Provide the [X, Y] coordinate of the cell's center where the given text is located.  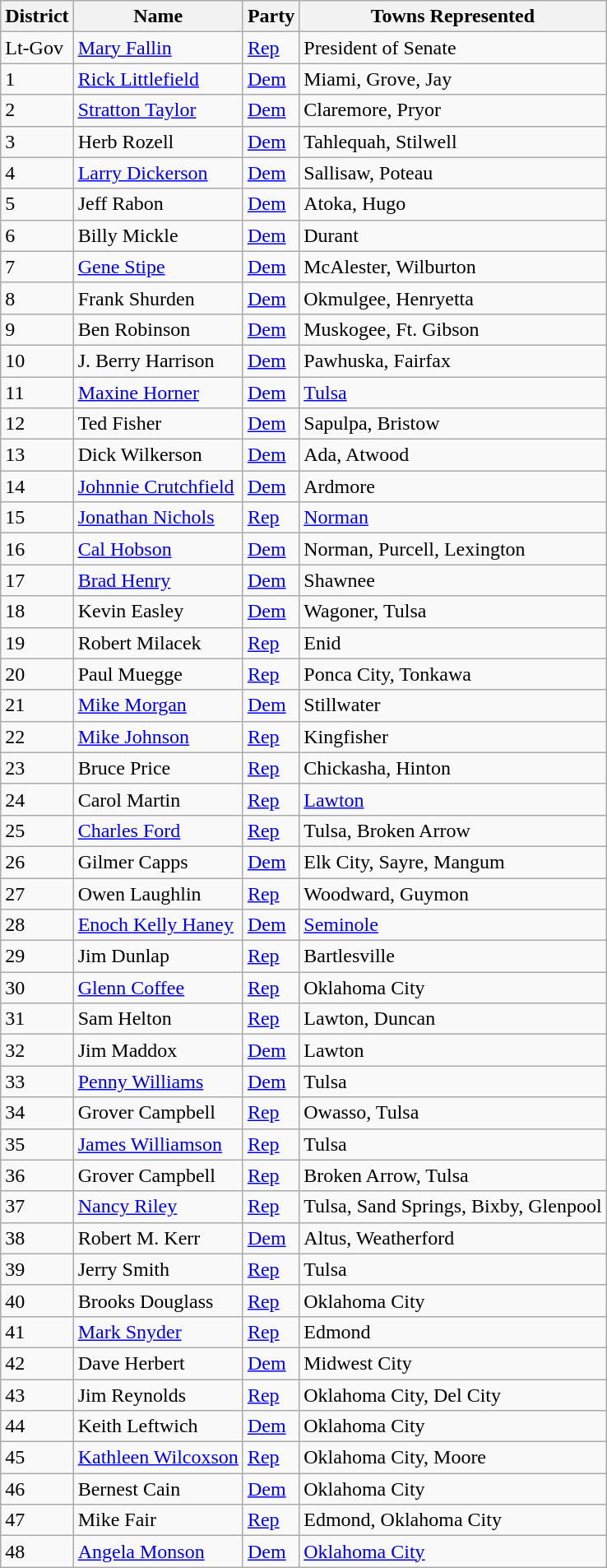
45 [37, 1458]
District [37, 16]
18 [37, 612]
Okmulgee, Henryetta [452, 298]
Norman [452, 518]
Elk City, Sayre, Mangum [452, 862]
12 [37, 424]
Enoch Kelly Haney [158, 925]
13 [37, 455]
Ponca City, Tonkawa [452, 674]
Enid [452, 643]
7 [37, 267]
9 [37, 329]
Gene Stipe [158, 267]
Gilmer Capps [158, 862]
39 [37, 1269]
Herb Rozell [158, 142]
33 [37, 1082]
1 [37, 79]
Angela Monson [158, 1552]
Muskogee, Ft. Gibson [452, 329]
46 [37, 1489]
Larry Dickerson [158, 173]
Jim Reynolds [158, 1395]
17 [37, 580]
40 [37, 1300]
38 [37, 1238]
President of Senate [452, 48]
Lt-Gov [37, 48]
Penny Williams [158, 1082]
47 [37, 1520]
James Williamson [158, 1144]
14 [37, 486]
Stillwater [452, 705]
Towns Represented [452, 16]
Ben Robinson [158, 329]
Kathleen Wilcoxson [158, 1458]
Claremore, Pryor [452, 110]
Name [158, 16]
31 [37, 1019]
Tulsa, Sand Springs, Bixby, Glenpool [452, 1207]
Nancy Riley [158, 1207]
Midwest City [452, 1363]
11 [37, 393]
Johnnie Crutchfield [158, 486]
Pawhuska, Fairfax [452, 361]
Rick Littlefield [158, 79]
22 [37, 737]
Cal Hobson [158, 549]
36 [37, 1175]
Mary Fallin [158, 48]
10 [37, 361]
41 [37, 1332]
Robert M. Kerr [158, 1238]
24 [37, 799]
48 [37, 1552]
Broken Arrow, Tulsa [452, 1175]
29 [37, 956]
Carol Martin [158, 799]
15 [37, 518]
Ardmore [452, 486]
37 [37, 1207]
Edmond, Oklahoma City [452, 1520]
Dave Herbert [158, 1363]
26 [37, 862]
Kingfisher [452, 737]
Billy Mickle [158, 235]
Edmond [452, 1332]
25 [37, 831]
Woodward, Guymon [452, 893]
4 [37, 173]
Owasso, Tulsa [452, 1113]
20 [37, 674]
42 [37, 1363]
43 [37, 1395]
19 [37, 643]
J. Berry Harrison [158, 361]
44 [37, 1426]
Shawnee [452, 580]
Sapulpa, Bristow [452, 424]
35 [37, 1144]
Jonathan Nichols [158, 518]
Frank Shurden [158, 298]
Oklahoma City, Del City [452, 1395]
Sallisaw, Poteau [452, 173]
Ada, Atwood [452, 455]
32 [37, 1050]
Miami, Grove, Jay [452, 79]
Paul Muegge [158, 674]
Jerry Smith [158, 1269]
Norman, Purcell, Lexington [452, 549]
Oklahoma City, Moore [452, 1458]
Party [271, 16]
Glenn Coffee [158, 988]
Jim Dunlap [158, 956]
Bartlesville [452, 956]
23 [37, 768]
30 [37, 988]
Jeff Rabon [158, 204]
Jim Maddox [158, 1050]
Altus, Weatherford [452, 1238]
McAlester, Wilburton [452, 267]
Wagoner, Tulsa [452, 612]
34 [37, 1113]
Chickasha, Hinton [452, 768]
2 [37, 110]
Keith Leftwich [158, 1426]
27 [37, 893]
Maxine Horner [158, 393]
16 [37, 549]
Bruce Price [158, 768]
8 [37, 298]
Dick Wilkerson [158, 455]
Ted Fisher [158, 424]
5 [37, 204]
Brooks Douglass [158, 1300]
Durant [452, 235]
Tulsa, Broken Arrow [452, 831]
Sam Helton [158, 1019]
Mike Fair [158, 1520]
Bernest Cain [158, 1489]
21 [37, 705]
6 [37, 235]
Charles Ford [158, 831]
Stratton Taylor [158, 110]
Owen Laughlin [158, 893]
Mike Morgan [158, 705]
Kevin Easley [158, 612]
Robert Milacek [158, 643]
3 [37, 142]
Tahlequah, Stilwell [452, 142]
Mark Snyder [158, 1332]
Brad Henry [158, 580]
Mike Johnson [158, 737]
Seminole [452, 925]
Atoka, Hugo [452, 204]
28 [37, 925]
Lawton, Duncan [452, 1019]
